Locate the cell with the specified text and output its [x, y] center coordinate. 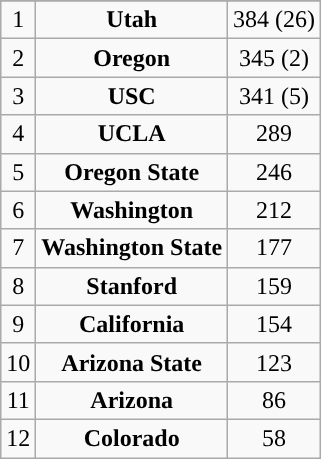
10 [18, 362]
UCLA [132, 134]
8 [18, 286]
345 (2) [274, 58]
86 [274, 400]
Oregon [132, 58]
4 [18, 134]
177 [274, 248]
Arizona State [132, 362]
2 [18, 58]
Washington [132, 210]
Stanford [132, 286]
12 [18, 438]
11 [18, 400]
Colorado [132, 438]
9 [18, 324]
Utah [132, 20]
159 [274, 286]
Oregon State [132, 172]
3 [18, 96]
5 [18, 172]
1 [18, 20]
123 [274, 362]
California [132, 324]
341 (5) [274, 96]
6 [18, 210]
58 [274, 438]
289 [274, 134]
212 [274, 210]
154 [274, 324]
384 (26) [274, 20]
Arizona [132, 400]
USC [132, 96]
Washington State [132, 248]
246 [274, 172]
7 [18, 248]
